Extract the [x, y] coordinate from the center of the cell holding the provided text.  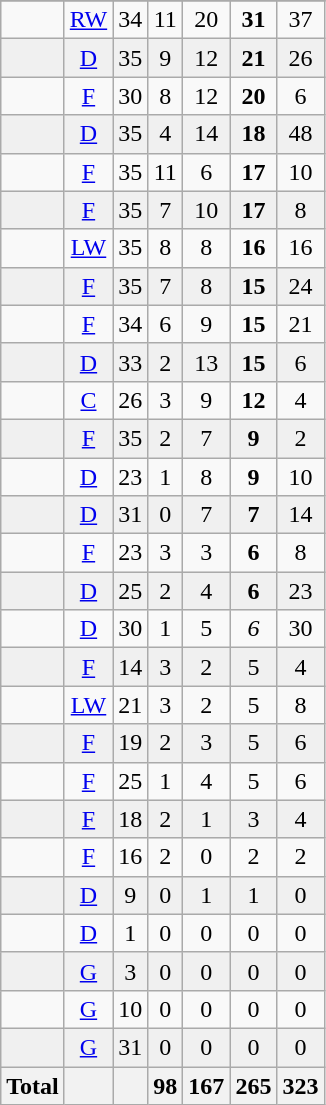
C [88, 400]
98 [166, 1085]
Total [33, 1085]
19 [130, 743]
167 [206, 1085]
13 [206, 362]
37 [300, 20]
24 [300, 286]
RW [88, 20]
323 [300, 1085]
48 [300, 134]
265 [254, 1085]
33 [130, 362]
